Return (X, Y) of the center of cell containing provided text 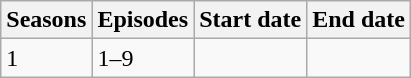
End date (359, 20)
1 (46, 58)
Seasons (46, 20)
1–9 (143, 58)
Episodes (143, 20)
Start date (250, 20)
